Find where the given text appears and provide that cell's center as [X, Y] coordinate. 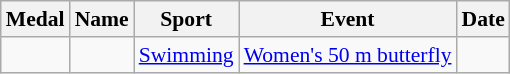
Sport [186, 19]
Date [484, 19]
Name [102, 19]
Swimming [186, 55]
Event [348, 19]
Women's 50 m butterfly [348, 55]
Medal [36, 19]
